Extract the (x, y) coordinate from the center of the cell holding the provided text.  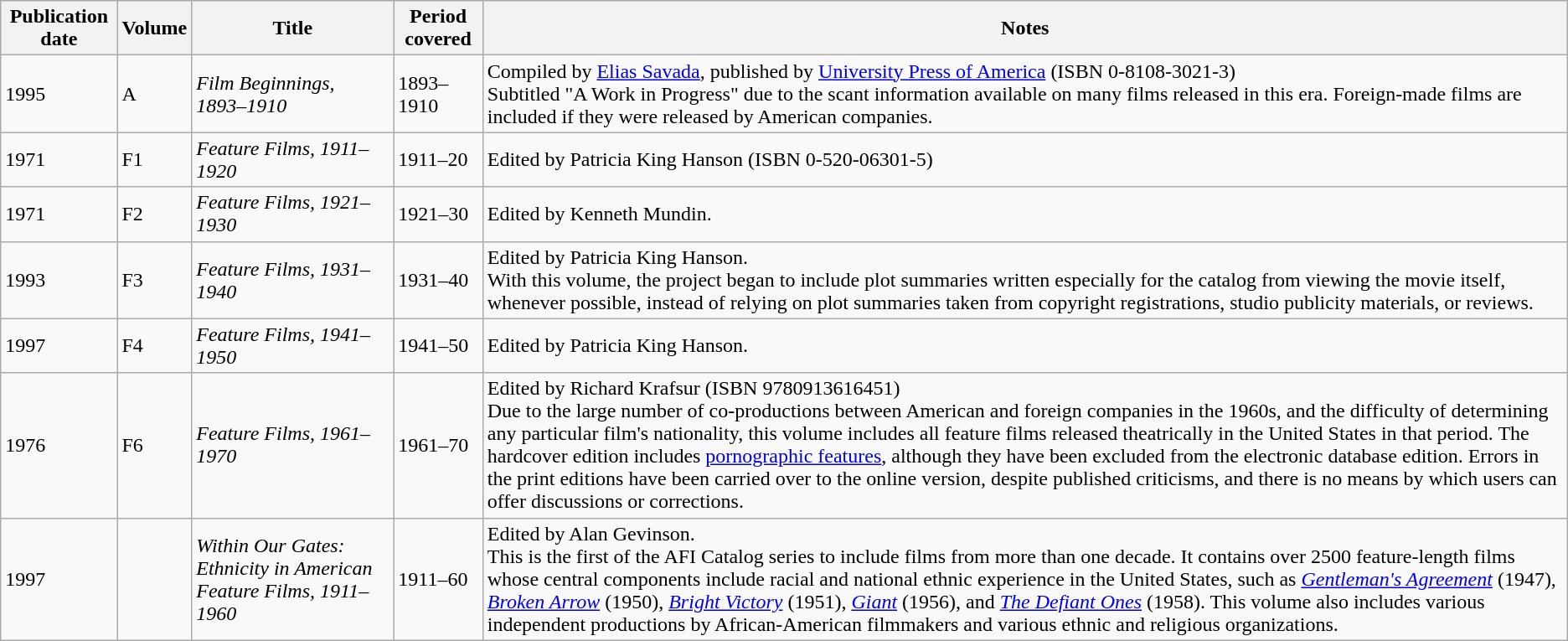
A (154, 94)
Period covered (438, 28)
1931–40 (438, 280)
Notes (1025, 28)
Volume (154, 28)
Edited by Patricia King Hanson. (1025, 345)
Edited by Kenneth Mundin. (1025, 215)
F6 (154, 446)
F1 (154, 159)
Publication date (59, 28)
Edited by Patricia King Hanson (ISBN 0-520-06301-5) (1025, 159)
1921–30 (438, 215)
Feature Films, 1931–1940 (293, 280)
F3 (154, 280)
1993 (59, 280)
Feature Films, 1941–1950 (293, 345)
1911–20 (438, 159)
Feature Films, 1961–1970 (293, 446)
Title (293, 28)
1976 (59, 446)
Feature Films, 1921–1930 (293, 215)
F2 (154, 215)
F4 (154, 345)
Feature Films, 1911–1920 (293, 159)
1893–1910 (438, 94)
1995 (59, 94)
1911–60 (438, 579)
1941–50 (438, 345)
Within Our Gates: Ethnicity in American Feature Films, 1911–1960 (293, 579)
1961–70 (438, 446)
Film Beginnings, 1893–1910 (293, 94)
